Pinpoint the cell where the given text exists, returning its [x, y] midpoint coordinate. 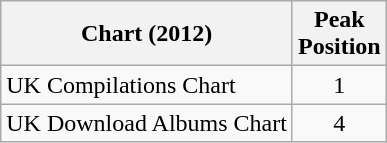
4 [339, 123]
1 [339, 85]
Chart (2012) [147, 34]
UK Download Albums Chart [147, 123]
UK Compilations Chart [147, 85]
PeakPosition [339, 34]
